Determine the (X, Y) coordinate at the center of the cell enclosing the given text.  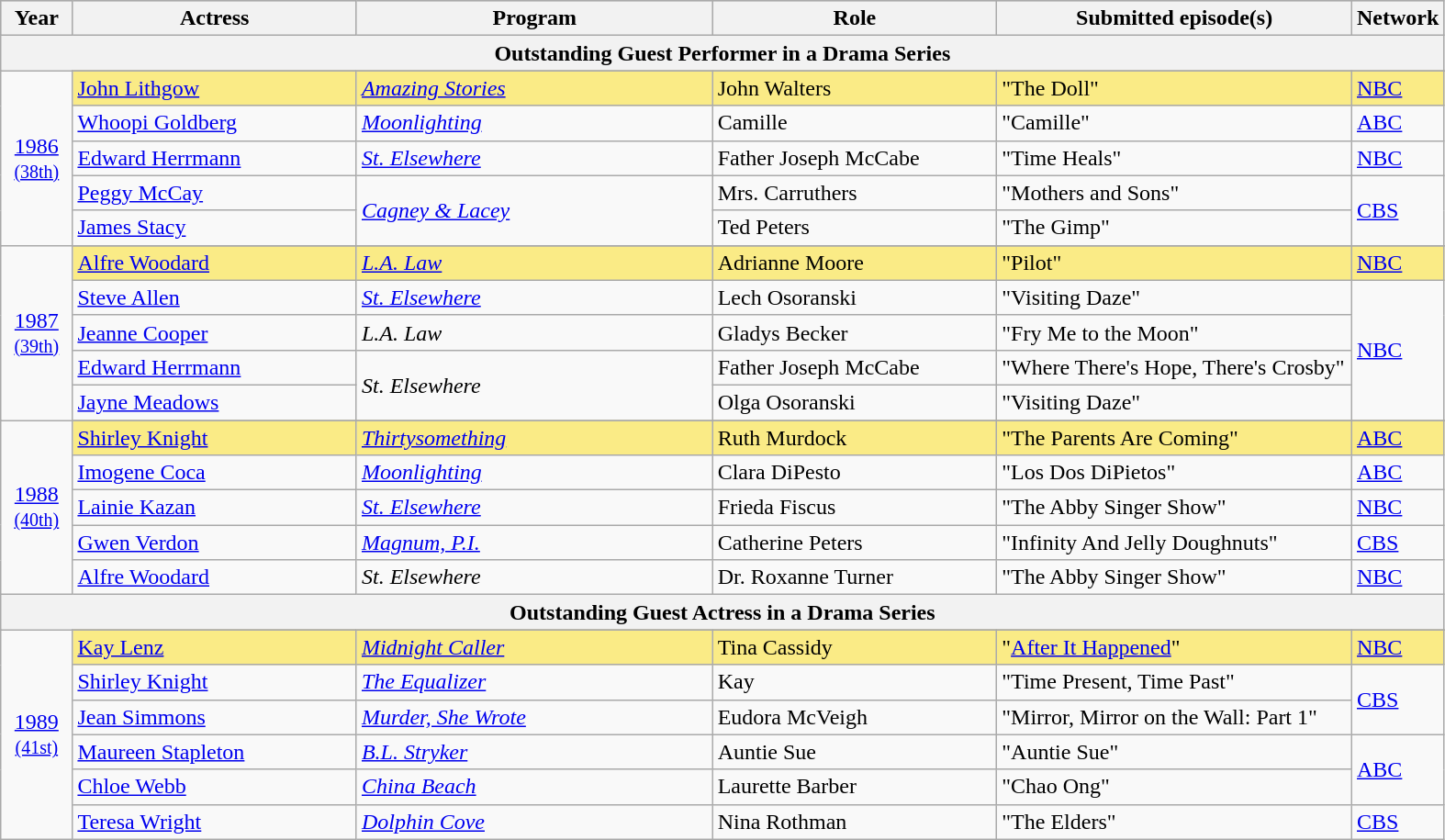
"Pilot" (1175, 263)
Gladys Becker (855, 332)
Clara DiPesto (855, 473)
Maureen Stapleton (215, 752)
Catherine Peters (855, 543)
1986(38th) (37, 158)
John Lithgow (215, 88)
"Auntie Sue" (1175, 752)
China Beach (534, 787)
Submitted episode(s) (1175, 18)
Camille (855, 123)
"Chao Ong" (1175, 787)
Dr. Roxanne Turner (855, 577)
Lainie Kazan (215, 508)
Lech Osoranski (855, 297)
"Where There's Hope, There's Crosby" (1175, 367)
Mrs. Carruthers (855, 193)
"Time Heals" (1175, 158)
Kay Lenz (215, 647)
The Equalizer (534, 682)
1987(39th) (37, 332)
Nina Rothman (855, 822)
"The Doll" (1175, 88)
Ruth Murdock (855, 438)
Tina Cassidy (855, 647)
Gwen Verdon (215, 543)
Imogene Coca (215, 473)
"Los Dos DiPietos" (1175, 473)
Year (37, 18)
"After It Happened" (1175, 647)
1988(40th) (37, 508)
Chloe Webb (215, 787)
B.L. Stryker (534, 752)
Jayne Meadows (215, 402)
Adrianne Moore (855, 263)
James Stacy (215, 228)
1989(41st) (37, 734)
Kay (855, 682)
Midnight Caller (534, 647)
Murder, She Wrote (534, 717)
Jeanne Cooper (215, 332)
"Fry Me to the Moon" (1175, 332)
Network (1397, 18)
Program (534, 18)
"The Elders" (1175, 822)
Amazing Stories (534, 88)
Thirtysomething (534, 438)
Laurette Barber (855, 787)
Actress (215, 18)
"The Parents Are Coming" (1175, 438)
Eudora McVeigh (855, 717)
Ted Peters (855, 228)
Magnum, P.I. (534, 543)
Outstanding Guest Actress in a Drama Series (722, 612)
Frieda Fiscus (855, 508)
Olga Osoranski (855, 402)
Auntie Sue (855, 752)
Dolphin Cove (534, 822)
"The Gimp" (1175, 228)
Role (855, 18)
"Infinity And Jelly Doughnuts" (1175, 543)
Steve Allen (215, 297)
Jean Simmons (215, 717)
Peggy McCay (215, 193)
"Mothers and Sons" (1175, 193)
Cagney & Lacey (534, 210)
Whoopi Goldberg (215, 123)
"Camille" (1175, 123)
"Mirror, Mirror on the Wall: Part 1" (1175, 717)
"Time Present, Time Past" (1175, 682)
John Walters (855, 88)
Teresa Wright (215, 822)
Outstanding Guest Performer in a Drama Series (722, 53)
